Capture the cell that displays the provided text and extract its [X, Y] central coordinate. 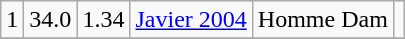
Javier 2004 [191, 20]
Homme Dam [322, 20]
1 [12, 20]
1.34 [104, 20]
34.0 [50, 20]
